Extract the [x, y] coordinate from the center of the cell holding the provided text.  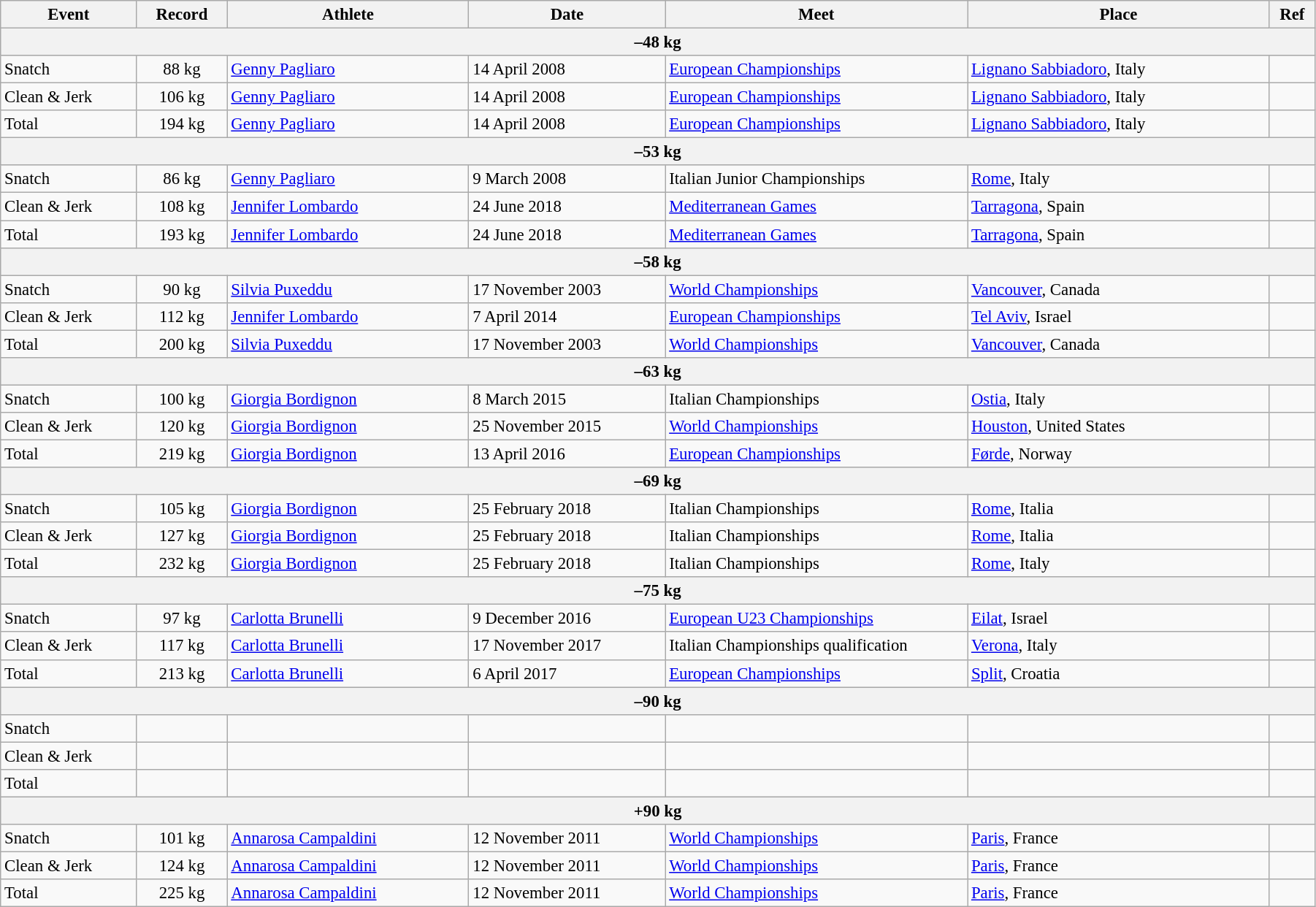
106 kg [182, 97]
194 kg [182, 124]
105 kg [182, 509]
193 kg [182, 234]
–63 kg [658, 372]
Italian Championships qualification [816, 646]
9 December 2016 [567, 619]
232 kg [182, 564]
117 kg [182, 646]
219 kg [182, 453]
–90 kg [658, 701]
Athlete [348, 15]
–69 kg [658, 481]
Ref [1292, 15]
101 kg [182, 838]
6 April 2017 [567, 673]
–48 kg [658, 42]
Tel Aviv, Israel [1119, 316]
+90 kg [658, 811]
213 kg [182, 673]
–58 kg [658, 261]
100 kg [182, 399]
Verona, Italy [1119, 646]
13 April 2016 [567, 453]
Record [182, 15]
Date [567, 15]
7 April 2014 [567, 316]
Split, Croatia [1119, 673]
90 kg [182, 289]
86 kg [182, 179]
Italian Junior Championships [816, 179]
200 kg [182, 344]
225 kg [182, 893]
120 kg [182, 426]
8 March 2015 [567, 399]
Eilat, Israel [1119, 619]
9 March 2008 [567, 179]
Place [1119, 15]
88 kg [182, 69]
Ostia, Italy [1119, 399]
Houston, United States [1119, 426]
108 kg [182, 207]
124 kg [182, 865]
–75 kg [658, 591]
127 kg [182, 536]
Event [69, 15]
97 kg [182, 619]
25 November 2015 [567, 426]
17 November 2017 [567, 646]
Førde, Norway [1119, 453]
112 kg [182, 316]
European U23 Championships [816, 619]
–53 kg [658, 152]
Meet [816, 15]
